Detect which cell encompasses the target text, then output its (x, y) center coordinate. 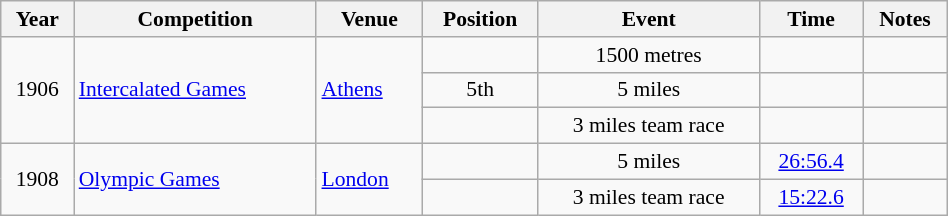
15:22.6 (810, 197)
1906 (38, 90)
London (369, 180)
Venue (369, 19)
1500 metres (648, 55)
5th (480, 90)
Time (810, 19)
Olympic Games (196, 180)
Intercalated Games (196, 90)
Athens (369, 90)
1908 (38, 180)
Position (480, 19)
Event (648, 19)
Notes (905, 19)
Year (38, 19)
Competition (196, 19)
26:56.4 (810, 162)
